Find where the given text appears and provide that cell's center as (x, y) coordinate. 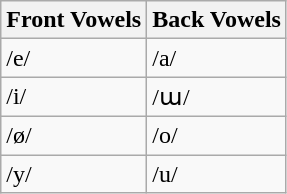
Front Vowels (74, 20)
/u/ (217, 173)
/y/ (74, 173)
/ɯ/ (217, 97)
/o/ (217, 135)
/ø/ (74, 135)
/a/ (217, 58)
Back Vowels (217, 20)
/e/ (74, 58)
/i/ (74, 97)
